Provide the (x, y) coordinate of the cell's center where the given text is located.  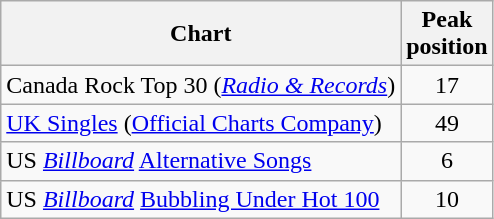
Canada Rock Top 30 (Radio & Records) (201, 85)
US Billboard Alternative Songs (201, 161)
17 (447, 85)
49 (447, 123)
6 (447, 161)
10 (447, 199)
US Billboard Bubbling Under Hot 100 (201, 199)
UK Singles (Official Charts Company) (201, 123)
Peakposition (447, 34)
Chart (201, 34)
